From the cell containing the given text, extract its center point as [x, y] coordinate. 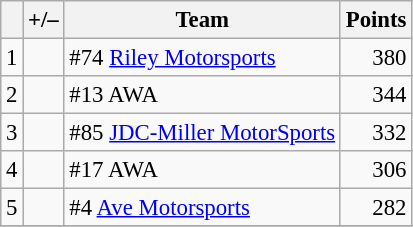
380 [376, 58]
+/– [44, 20]
4 [12, 170]
1 [12, 58]
306 [376, 170]
344 [376, 95]
#4 Ave Motorsports [202, 208]
#17 AWA [202, 170]
Points [376, 20]
#74 Riley Motorsports [202, 58]
282 [376, 208]
2 [12, 95]
#85 JDC-Miller MotorSports [202, 133]
5 [12, 208]
#13 AWA [202, 95]
Team [202, 20]
332 [376, 133]
3 [12, 133]
